Return the (X, Y) coordinate for the center point of the cell that contains the specified text.  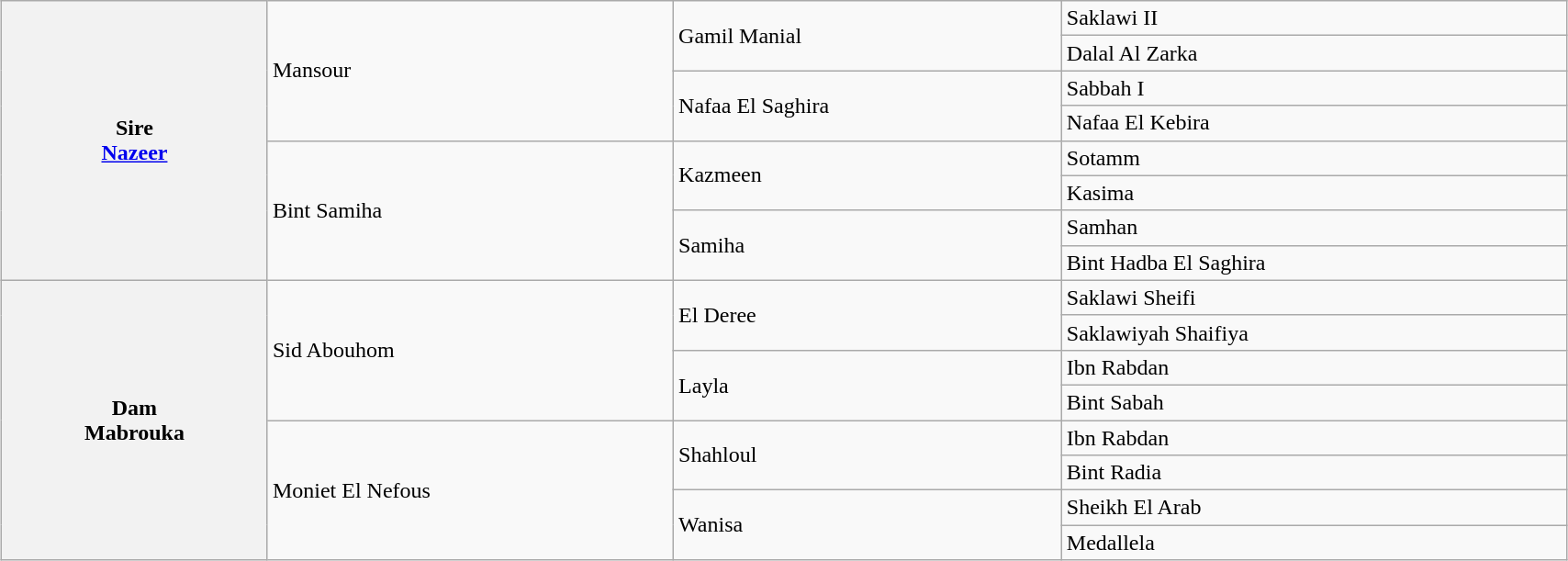
Bint Hadba El Saghira (1314, 263)
Kazmeen (868, 175)
Sotamm (1314, 158)
Wanisa (868, 525)
Dalal Al Zarka (1314, 53)
Saklawiyah Shaifiya (1314, 332)
Mansour (470, 71)
Medallela (1314, 543)
Sid Abouhom (470, 350)
Kasima (1314, 193)
El Deree (868, 315)
Samiha (868, 245)
SireNazeer (135, 140)
Layla (868, 385)
Shahloul (868, 455)
Sheikh El Arab (1314, 508)
Saklawi Sheifi (1314, 297)
Bint Radia (1314, 473)
Moniet El Nefous (470, 490)
Samhan (1314, 228)
Nafaa El Kebira (1314, 123)
Nafaa El Saghira (868, 106)
Saklawi II (1314, 18)
Bint Sabah (1314, 402)
DamMabrouka (135, 420)
Gamil Manial (868, 36)
Sabbah I (1314, 88)
Bint Samiha (470, 210)
